Find where the given text appears and provide that cell's center as [X, Y] coordinate. 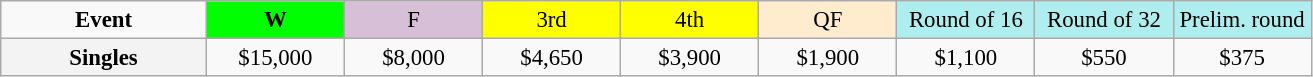
4th [690, 20]
Round of 32 [1104, 20]
$3,900 [690, 58]
$1,900 [828, 58]
$4,650 [552, 58]
F [413, 20]
$15,000 [275, 58]
QF [828, 20]
Prelim. round [1242, 20]
Round of 16 [966, 20]
$550 [1104, 58]
$375 [1242, 58]
$8,000 [413, 58]
W [275, 20]
Event [104, 20]
3rd [552, 20]
Singles [104, 58]
$1,100 [966, 58]
